Return the [x, y] coordinate for the center point of the cell that contains the specified text.  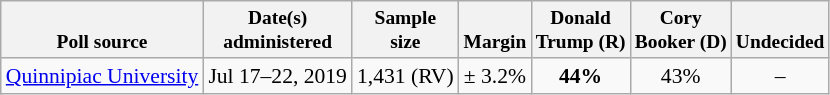
Jul 17–22, 2019 [278, 76]
– [780, 76]
Poll source [102, 30]
Date(s)administered [278, 30]
CoryBooker (D) [680, 30]
1,431 (RV) [406, 76]
Samplesize [406, 30]
Quinnipiac University [102, 76]
43% [680, 76]
Undecided [780, 30]
DonaldTrump (R) [580, 30]
Margin [495, 30]
44% [580, 76]
± 3.2% [495, 76]
